From the cell containing the given text, extract its center point as (X, Y) coordinate. 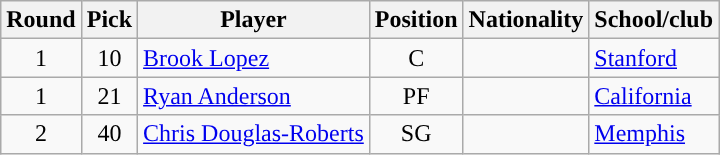
10 (109, 58)
Stanford (654, 58)
21 (109, 96)
C (416, 58)
California (654, 96)
Ryan Anderson (254, 96)
2 (41, 134)
Chris Douglas-Roberts (254, 134)
Position (416, 20)
School/club (654, 20)
Brook Lopez (254, 58)
Player (254, 20)
Nationality (526, 20)
Pick (109, 20)
Round (41, 20)
40 (109, 134)
PF (416, 96)
SG (416, 134)
Memphis (654, 134)
